Return the [x, y] coordinate for the center point of the cell that contains the specified text.  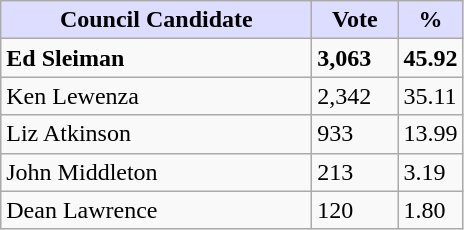
213 [355, 172]
Ken Lewenza [156, 96]
% [430, 20]
2,342 [355, 96]
Vote [355, 20]
13.99 [430, 134]
933 [355, 134]
Dean Lawrence [156, 210]
1.80 [430, 210]
3,063 [355, 58]
Ed Sleiman [156, 58]
Council Candidate [156, 20]
3.19 [430, 172]
120 [355, 210]
35.11 [430, 96]
John Middleton [156, 172]
45.92 [430, 58]
Liz Atkinson [156, 134]
